Return [X, Y] of the center of cell containing provided text 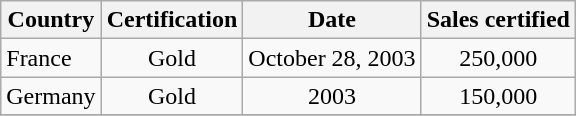
250,000 [498, 58]
France [51, 58]
2003 [332, 96]
Country [51, 20]
Germany [51, 96]
Date [332, 20]
Certification [172, 20]
Sales certified [498, 20]
150,000 [498, 96]
October 28, 2003 [332, 58]
